Pinpoint the cell where the given text exists, returning its [X, Y] midpoint coordinate. 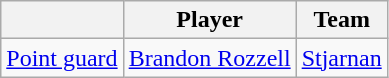
Team [342, 20]
Brandon Rozzell [210, 58]
Stjarnan [342, 58]
Player [210, 20]
Point guard [62, 58]
